Provide the (x, y) coordinate of the cell's center where the given text is located.  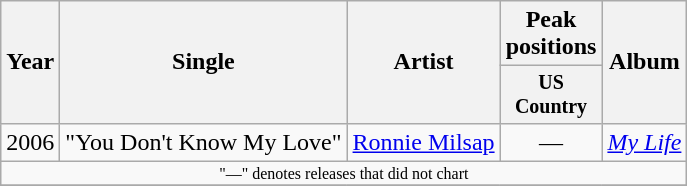
"You Don't Know My Love" (204, 142)
Single (204, 62)
"—" denotes releases that did not chart (344, 173)
My Life (644, 142)
Year (30, 62)
Ronnie Milsap (424, 142)
2006 (30, 142)
Peak positions (551, 34)
Album (644, 62)
Artist (424, 62)
US Country (551, 94)
— (551, 142)
